Return the [X, Y] coordinate for the center point of the cell that contains the specified text.  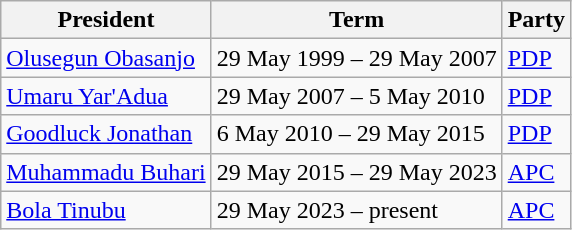
29 May 1999 – 29 May 2007 [356, 58]
Party [536, 20]
29 May 2015 – 29 May 2023 [356, 172]
Bola Tinubu [106, 210]
6 May 2010 – 29 May 2015 [356, 134]
29 May 2007 – 5 May 2010 [356, 96]
Umaru Yar'Adua [106, 96]
Goodluck Jonathan [106, 134]
Olusegun Obasanjo [106, 58]
Muhammadu Buhari [106, 172]
President [106, 20]
29 May 2023 – present [356, 210]
Term [356, 20]
